Output the (X, Y) coordinate of the center of the cell containing the given text.  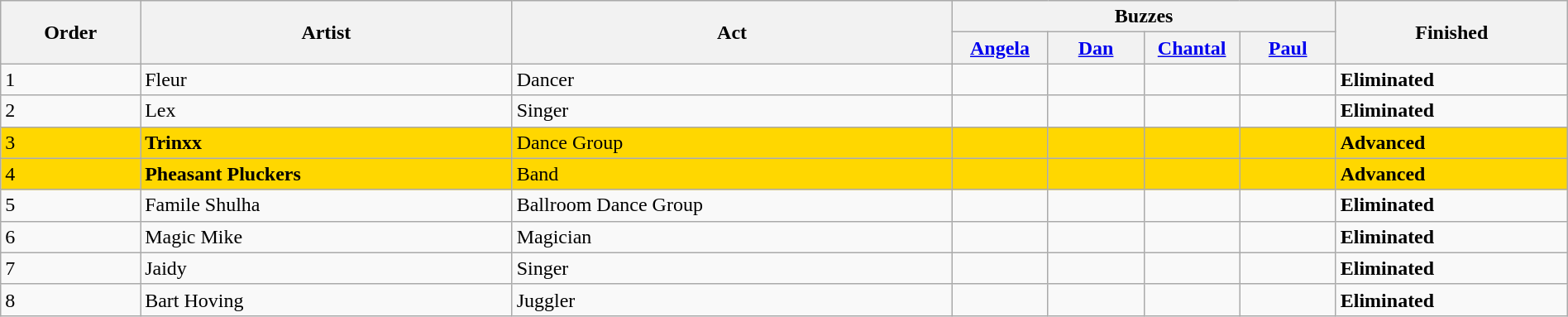
Bart Hoving (326, 300)
Artist (326, 32)
8 (71, 300)
Band (732, 174)
1 (71, 79)
Ballroom Dance Group (732, 205)
Magic Mike (326, 237)
Lex (326, 111)
Jaidy (326, 268)
Juggler (732, 300)
Trinxx (326, 142)
4 (71, 174)
Pheasant Pluckers (326, 174)
2 (71, 111)
6 (71, 237)
Buzzes (1144, 17)
Act (732, 32)
Famile Shulha (326, 205)
Finished (1451, 32)
Fleur (326, 79)
Paul (1288, 48)
Magician (732, 237)
Dan (1096, 48)
Chantal (1192, 48)
7 (71, 268)
Dance Group (732, 142)
Order (71, 32)
Dancer (732, 79)
3 (71, 142)
Angela (1000, 48)
5 (71, 205)
